Find where the given text appears and provide that cell's center as (X, Y) coordinate. 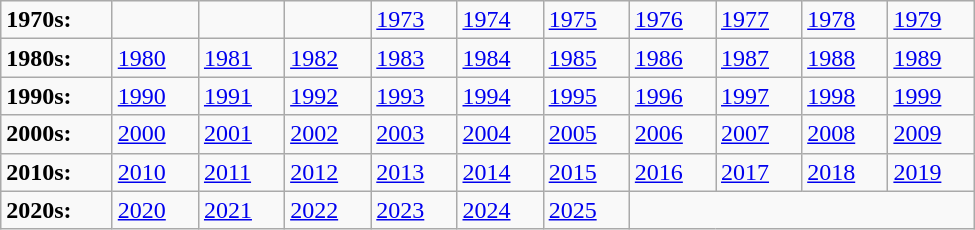
2010 (155, 172)
1997 (759, 96)
2007 (759, 134)
2011 (241, 172)
1974 (500, 20)
1982 (328, 58)
2003 (414, 134)
2017 (759, 172)
2022 (328, 210)
2010s: (56, 172)
2004 (500, 134)
1983 (414, 58)
1992 (328, 96)
1984 (500, 58)
1978 (845, 20)
2006 (672, 134)
2000s: (56, 134)
2002 (328, 134)
1991 (241, 96)
1989 (931, 58)
2005 (586, 134)
1994 (500, 96)
2020s: (56, 210)
2015 (586, 172)
1998 (845, 96)
1975 (586, 20)
1973 (414, 20)
2021 (241, 210)
1977 (759, 20)
1985 (586, 58)
2012 (328, 172)
1993 (414, 96)
1986 (672, 58)
2024 (500, 210)
2020 (155, 210)
1988 (845, 58)
1996 (672, 96)
1970s: (56, 20)
1979 (931, 20)
2009 (931, 134)
2008 (845, 134)
1976 (672, 20)
2016 (672, 172)
1980 (155, 58)
1981 (241, 58)
1990 (155, 96)
2025 (586, 210)
1980s: (56, 58)
2001 (241, 134)
1990s: (56, 96)
2018 (845, 172)
2000 (155, 134)
2014 (500, 172)
2019 (931, 172)
1999 (931, 96)
1987 (759, 58)
2013 (414, 172)
1995 (586, 96)
2023 (414, 210)
